Scan for the cell matching the given text and deliver its (x, y) coordinate at center. 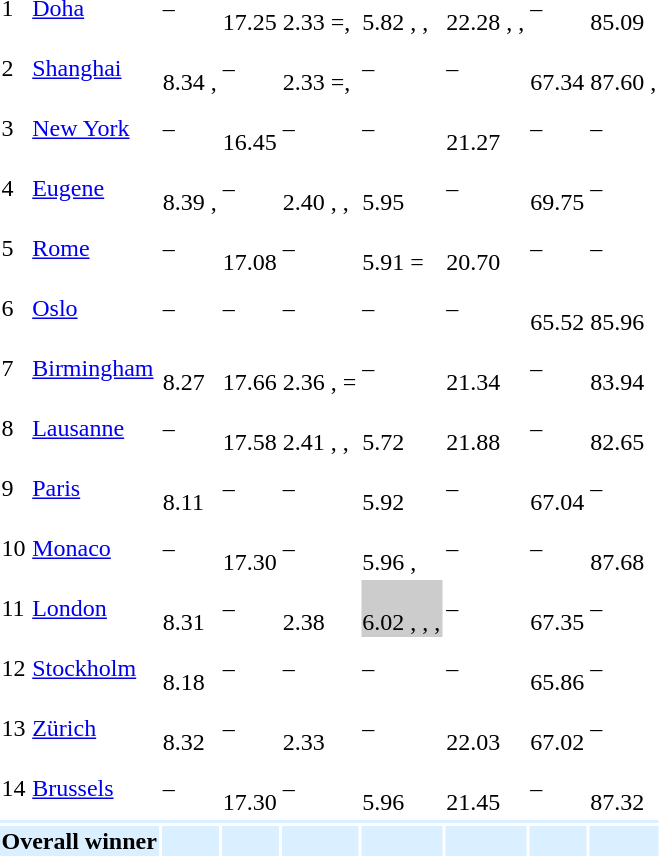
85.96 (624, 308)
21.27 (486, 128)
5.91 = (402, 248)
Eugene (95, 188)
69.75 (558, 188)
Monaco (95, 548)
8.18 (190, 668)
2 (14, 68)
5.72 (402, 428)
67.04 (558, 488)
21.45 (486, 788)
9 (14, 488)
67.02 (558, 728)
87.32 (624, 788)
6 (14, 308)
2.41 , , (320, 428)
3 (14, 128)
Overall winner (79, 841)
6.02 , , , (402, 608)
65.52 (558, 308)
5.96 , (402, 548)
Stockholm (95, 668)
17.58 (250, 428)
Zürich (95, 728)
Paris (95, 488)
8 (14, 428)
21.34 (486, 368)
8.11 (190, 488)
5 (14, 248)
4 (14, 188)
8.34 , (190, 68)
65.86 (558, 668)
5.92 (402, 488)
10 (14, 548)
Oslo (95, 308)
8.27 (190, 368)
8.32 (190, 728)
8.39 , (190, 188)
Rome (95, 248)
London (95, 608)
2.36 , = (320, 368)
5.96 (402, 788)
20.70 (486, 248)
14 (14, 788)
5.95 (402, 188)
New York (95, 128)
7 (14, 368)
2.40 , , (320, 188)
Shanghai (95, 68)
67.35 (558, 608)
22.03 (486, 728)
17.66 (250, 368)
12 (14, 668)
87.68 (624, 548)
13 (14, 728)
87.60 , (624, 68)
8.31 (190, 608)
16.45 (250, 128)
Lausanne (95, 428)
83.94 (624, 368)
82.65 (624, 428)
17.08 (250, 248)
2.33 =, (320, 68)
2.33 (320, 728)
67.34 (558, 68)
Birmingham (95, 368)
2.38 (320, 608)
21.88 (486, 428)
11 (14, 608)
Brussels (95, 788)
